From the cell containing the given text, extract its center point as (x, y) coordinate. 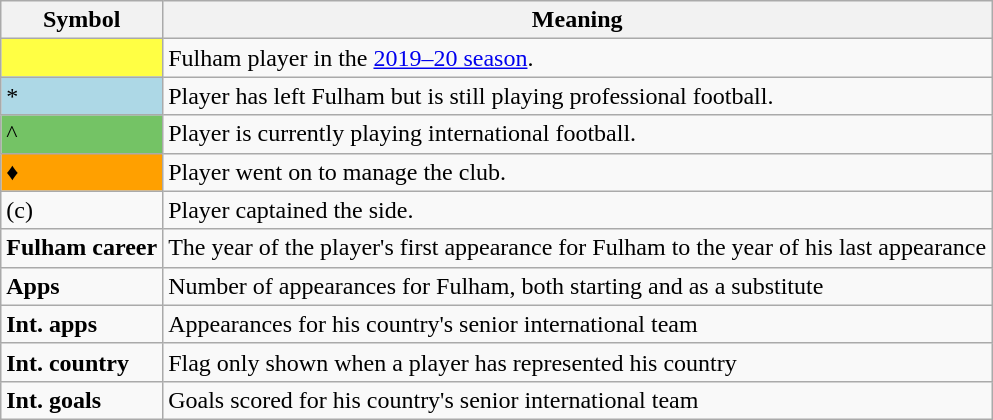
Flag only shown when a player has represented his country (578, 362)
* (82, 96)
Goals scored for his country's senior international team (578, 400)
Player has left Fulham but is still playing professional football. (578, 96)
Int. country (82, 362)
Player went on to manage the club. (578, 172)
Int. apps (82, 324)
Int. goals (82, 400)
Meaning (578, 20)
Appearances for his country's senior international team (578, 324)
Player is currently playing international football. (578, 134)
Fulham player in the 2019–20 season. (578, 58)
Fulham career (82, 248)
Player captained the side. (578, 210)
Apps (82, 286)
^ (82, 134)
♦ (82, 172)
(c) (82, 210)
Number of appearances for Fulham, both starting and as a substitute (578, 286)
Symbol (82, 20)
The year of the player's first appearance for Fulham to the year of his last appearance (578, 248)
